Identify which cell holds the provided text, then report its (x, y) central coordinate. 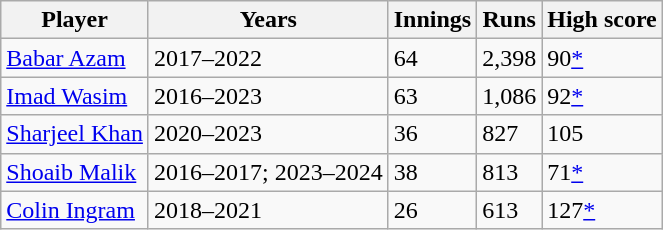
127* (602, 210)
Player (75, 20)
71* (602, 172)
2018–2021 (268, 210)
Innings (432, 20)
90* (602, 58)
64 (432, 58)
Sharjeel Khan (75, 134)
2,398 (510, 58)
38 (432, 172)
Colin Ingram (75, 210)
2016–2017; 2023–2024 (268, 172)
827 (510, 134)
Shoaib Malik (75, 172)
2016–2023 (268, 96)
Years (268, 20)
92* (602, 96)
36 (432, 134)
63 (432, 96)
High score (602, 20)
26 (432, 210)
105 (602, 134)
Imad Wasim (75, 96)
613 (510, 210)
1,086 (510, 96)
Babar Azam (75, 58)
2017–2022 (268, 58)
813 (510, 172)
2020–2023 (268, 134)
Runs (510, 20)
